Pinpoint the cell where the given text exists, returning its (x, y) midpoint coordinate. 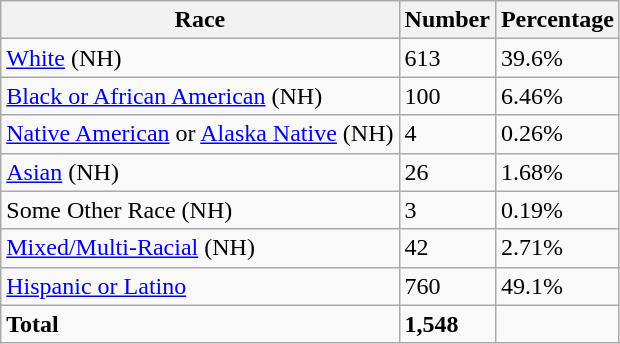
Asian (NH) (200, 172)
1.68% (557, 172)
Black or African American (NH) (200, 96)
Percentage (557, 20)
760 (447, 286)
Number (447, 20)
100 (447, 96)
613 (447, 58)
26 (447, 172)
4 (447, 134)
39.6% (557, 58)
0.19% (557, 210)
Some Other Race (NH) (200, 210)
0.26% (557, 134)
White (NH) (200, 58)
42 (447, 248)
1,548 (447, 324)
49.1% (557, 286)
2.71% (557, 248)
Total (200, 324)
3 (447, 210)
Mixed/Multi-Racial (NH) (200, 248)
6.46% (557, 96)
Hispanic or Latino (200, 286)
Native American or Alaska Native (NH) (200, 134)
Race (200, 20)
